Extract the (x, y) coordinate from the center of the cell holding the provided text.  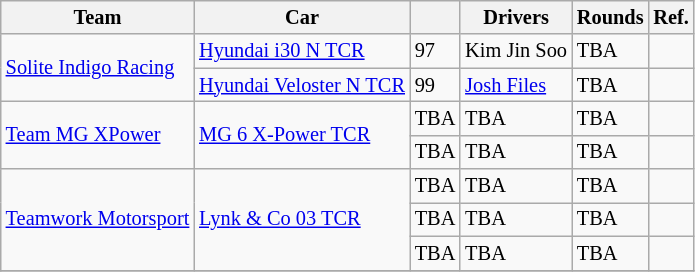
MG 6 X-Power TCR (302, 134)
Kim Jin Soo (516, 51)
Solite Indigo Racing (98, 68)
Lynk & Co 03 TCR (302, 220)
Rounds (610, 17)
Teamwork Motorsport (98, 220)
Team MG XPower (98, 134)
Hyundai Veloster N TCR (302, 85)
Ref. (670, 17)
Team (98, 17)
Drivers (516, 17)
Josh Files (516, 85)
99 (435, 85)
Car (302, 17)
Hyundai i30 N TCR (302, 51)
97 (435, 51)
